Identify which cell holds the provided text, then report its [x, y] central coordinate. 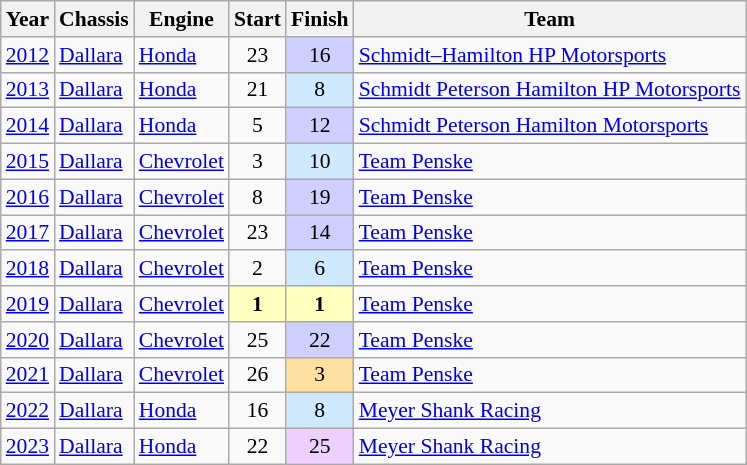
26 [258, 375]
Chassis [94, 19]
10 [320, 162]
Team [550, 19]
12 [320, 126]
Start [258, 19]
2021 [28, 375]
2022 [28, 411]
5 [258, 126]
14 [320, 233]
2012 [28, 55]
19 [320, 197]
Engine [182, 19]
2013 [28, 90]
2 [258, 269]
Finish [320, 19]
2017 [28, 233]
2018 [28, 269]
2019 [28, 304]
Schmidt Peterson Hamilton HP Motorsports [550, 90]
2015 [28, 162]
Schmidt–Hamilton HP Motorsports [550, 55]
2014 [28, 126]
Year [28, 19]
2016 [28, 197]
6 [320, 269]
2020 [28, 340]
2023 [28, 447]
Schmidt Peterson Hamilton Motorsports [550, 126]
21 [258, 90]
